Locate the cell with the specified text and output its [X, Y] center coordinate. 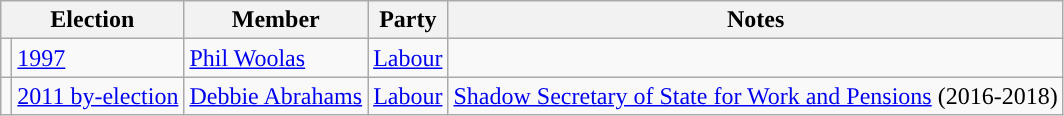
2011 by-election [98, 96]
Phil Woolas [276, 58]
Election [92, 20]
Member [276, 20]
Notes [756, 20]
1997 [98, 58]
Shadow Secretary of State for Work and Pensions (2016-2018) [756, 96]
Debbie Abrahams [276, 96]
Party [408, 20]
